From the cell containing the given text, extract its center point as (X, Y) coordinate. 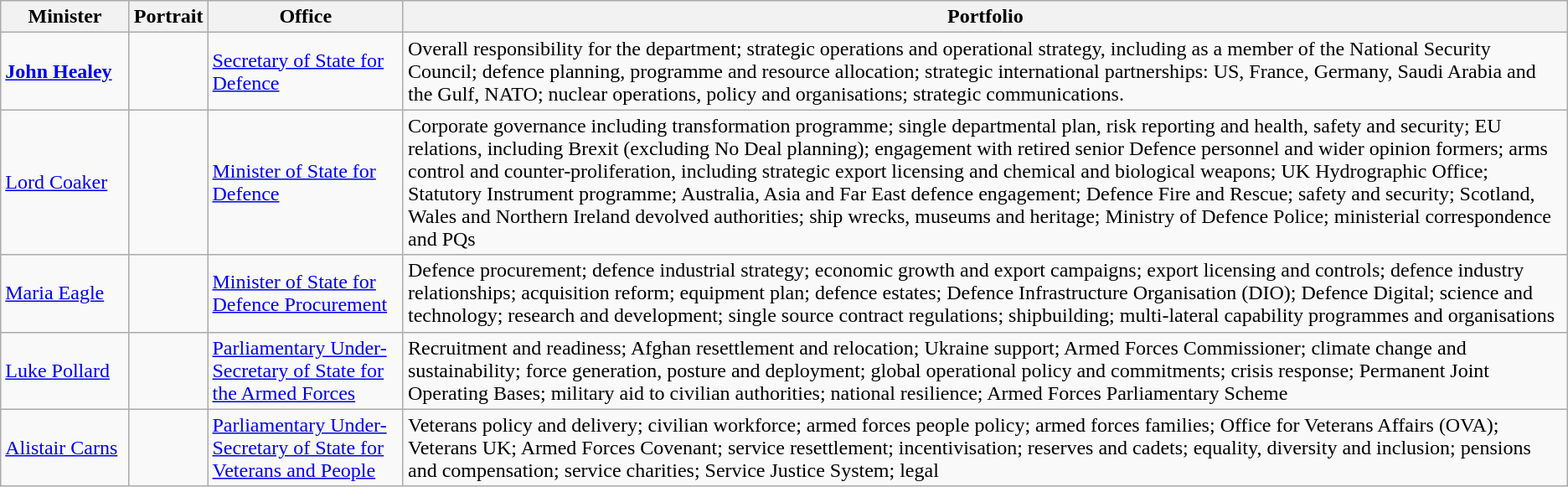
Secretary of State for Defence (305, 71)
Alistair Carns (65, 448)
Parliamentary Under-Secretary of State for the Armed Forces (305, 370)
Minister of State for Defence Procurement (305, 293)
Parliamentary Under-Secretary of State for Veterans and People (305, 448)
Lord Coaker (65, 183)
Luke Pollard (65, 370)
Portrait (168, 17)
John Healey (65, 71)
Maria Eagle (65, 293)
Minister of State for Defence (305, 183)
Minister (65, 17)
Office (305, 17)
Portfolio (985, 17)
